Output the (x, y) coordinate of the center of the cell containing the given text.  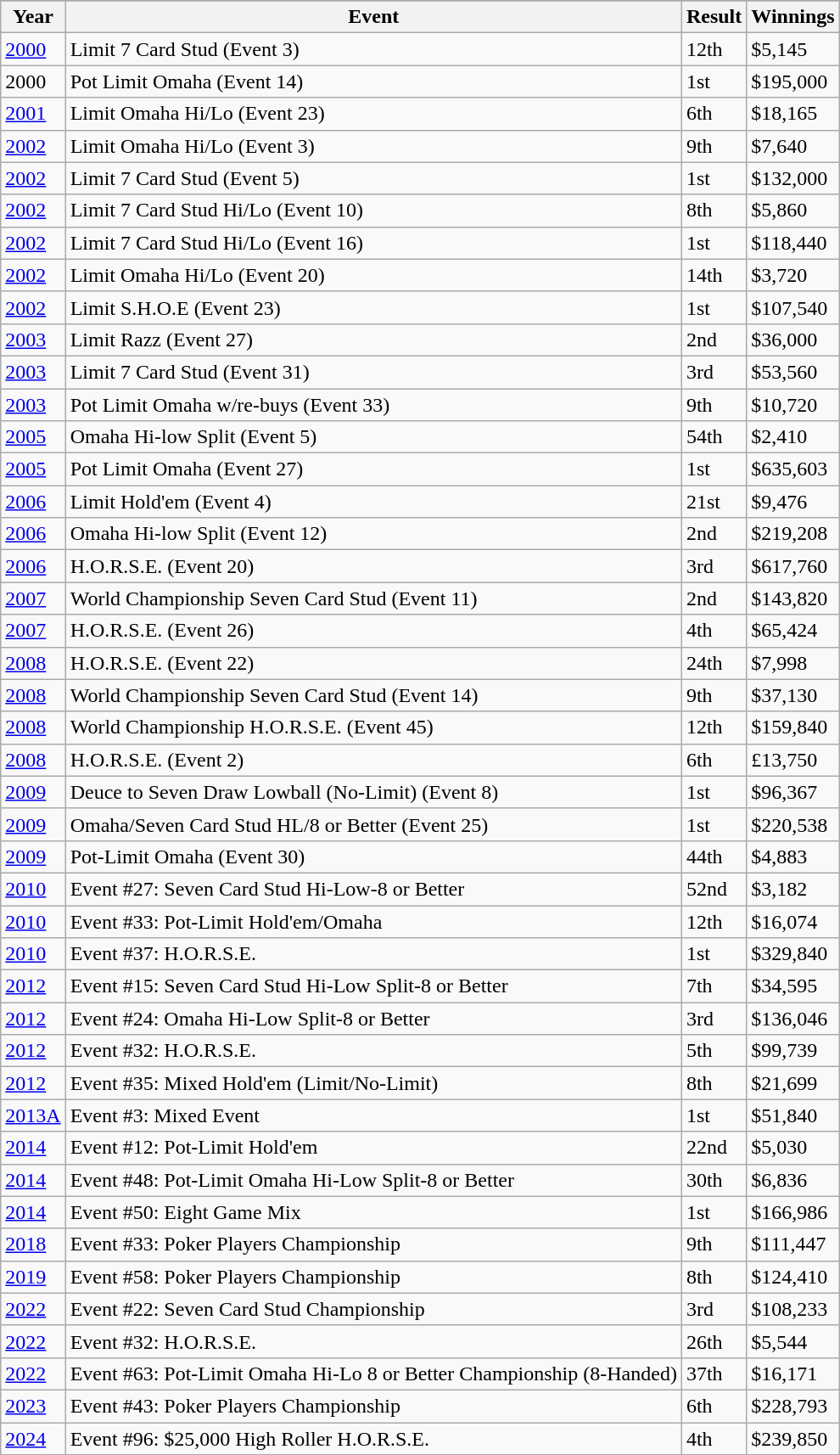
$107,540 (792, 307)
$195,000 (792, 81)
54th (714, 437)
Event #24: Omaha Hi-Low Split-8 or Better (373, 1019)
Event #12: Pot-Limit Hold'em (373, 1148)
5th (714, 1051)
Event #96: $25,000 High Roller H.O.R.S.E. (373, 1439)
Event #37: H.O.R.S.E. (373, 954)
Pot Limit Omaha (Event 27) (373, 469)
$228,793 (792, 1406)
2019 (33, 1277)
$3,720 (792, 275)
22nd (714, 1148)
30th (714, 1180)
$5,860 (792, 211)
$159,840 (792, 727)
$16,171 (792, 1374)
$6,836 (792, 1180)
Event #35: Mixed Hold'em (Limit/No-Limit) (373, 1083)
Omaha Hi-low Split (Event 5) (373, 437)
$111,447 (792, 1244)
$53,560 (792, 372)
Limit Omaha Hi/Lo (Event 23) (373, 114)
2023 (33, 1406)
$635,603 (792, 469)
$10,720 (792, 405)
World Championship H.O.R.S.E. (Event 45) (373, 727)
7th (714, 986)
$108,233 (792, 1309)
$239,850 (792, 1439)
$5,544 (792, 1341)
$99,739 (792, 1051)
$34,595 (792, 986)
$36,000 (792, 340)
$329,840 (792, 954)
Pot Limit Omaha w/re-buys (Event 33) (373, 405)
44th (714, 857)
$143,820 (792, 598)
Event #33: Poker Players Championship (373, 1244)
26th (714, 1341)
$3,182 (792, 889)
52nd (714, 889)
$124,410 (792, 1277)
2018 (33, 1244)
Limit 7 Card Stud (Event 5) (373, 178)
Event #22: Seven Card Stud Championship (373, 1309)
Event #3: Mixed Event (373, 1115)
24th (714, 663)
£13,750 (792, 760)
Limit 7 Card Stud Hi/Lo (Event 10) (373, 211)
2013A (33, 1115)
Limit 7 Card Stud (Event 31) (373, 372)
World Championship Seven Card Stud (Event 14) (373, 695)
37th (714, 1374)
H.O.R.S.E. (Event 26) (373, 631)
Event #63: Pot-Limit Omaha Hi-Lo 8 or Better Championship (8-Handed) (373, 1374)
Event #15: Seven Card Stud Hi-Low Split-8 or Better (373, 986)
$16,074 (792, 921)
H.O.R.S.E. (Event 20) (373, 566)
Omaha/Seven Card Stud HL/8 or Better (Event 25) (373, 824)
$5,030 (792, 1148)
Year (33, 17)
2001 (33, 114)
Event (373, 17)
Limit Razz (Event 27) (373, 340)
$2,410 (792, 437)
Event #33: Pot-Limit Hold'em/Omaha (373, 921)
21st (714, 502)
$4,883 (792, 857)
Result (714, 17)
$9,476 (792, 502)
$96,367 (792, 792)
$220,538 (792, 824)
$7,640 (792, 146)
$37,130 (792, 695)
Limit 7 Card Stud (Event 3) (373, 49)
Event #27: Seven Card Stud Hi-Low-8 or Better (373, 889)
$219,208 (792, 534)
$617,760 (792, 566)
Event #58: Poker Players Championship (373, 1277)
World Championship Seven Card Stud (Event 11) (373, 598)
Pot Limit Omaha (Event 14) (373, 81)
Event #43: Poker Players Championship (373, 1406)
$18,165 (792, 114)
Deuce to Seven Draw Lowball (No-Limit) (Event 8) (373, 792)
H.O.R.S.E. (Event 22) (373, 663)
$65,424 (792, 631)
$166,986 (792, 1212)
Event #48: Pot-Limit Omaha Hi-Low Split-8 or Better (373, 1180)
$21,699 (792, 1083)
$5,145 (792, 49)
14th (714, 275)
H.O.R.S.E. (Event 2) (373, 760)
Omaha Hi-low Split (Event 12) (373, 534)
2024 (33, 1439)
$7,998 (792, 663)
$132,000 (792, 178)
Limit 7 Card Stud Hi/Lo (Event 16) (373, 243)
Event #50: Eight Game Mix (373, 1212)
$136,046 (792, 1019)
$51,840 (792, 1115)
Limit Omaha Hi/Lo (Event 20) (373, 275)
Limit S.H.O.E (Event 23) (373, 307)
Limit Omaha Hi/Lo (Event 3) (373, 146)
$118,440 (792, 243)
Pot-Limit Omaha (Event 30) (373, 857)
Winnings (792, 17)
Limit Hold'em (Event 4) (373, 502)
